Search for the cell housing the specified text and yield its (X, Y) center coordinate. 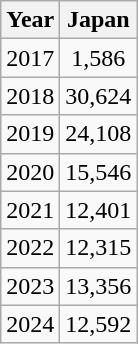
12,315 (98, 248)
2024 (30, 324)
30,624 (98, 96)
2017 (30, 58)
Japan (98, 20)
2022 (30, 248)
12,592 (98, 324)
Year (30, 20)
2018 (30, 96)
24,108 (98, 134)
2021 (30, 210)
2020 (30, 172)
15,546 (98, 172)
2019 (30, 134)
2023 (30, 286)
13,356 (98, 286)
1,586 (98, 58)
12,401 (98, 210)
